For the text-containing cell, return its midpoint in [X, Y] coordinate format. 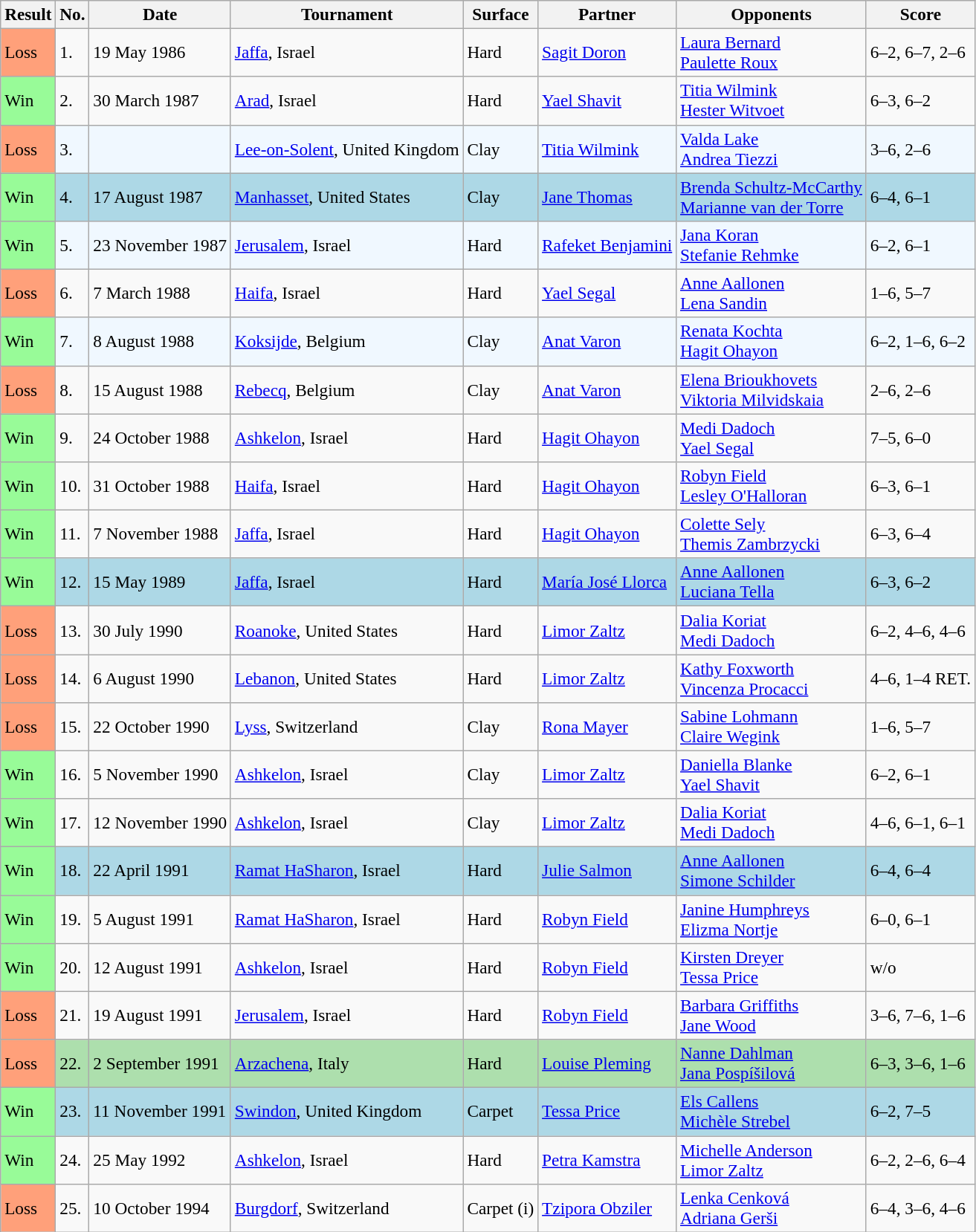
23. [73, 1112]
Result [28, 14]
Carpet (i) [501, 1208]
19 May 1986 [160, 52]
11. [73, 534]
Tournament [346, 14]
23 November 1987 [160, 245]
Els Callens Michèle Strebel [772, 1112]
Score [920, 14]
Roanoke, United States [346, 630]
31 October 1988 [160, 486]
w/o [920, 967]
9. [73, 437]
2. [73, 101]
7 March 1988 [160, 293]
Jane Thomas [607, 196]
Lenka Cenková Adriana Gerši [772, 1208]
Rafeket Benjamini [607, 245]
Sabine Lohmann Claire Wegink [772, 727]
14. [73, 678]
Swindon, United Kingdom [346, 1112]
Anne Aallonen Lena Sandin [772, 293]
6. [73, 293]
3. [73, 149]
6–0, 6–1 [920, 918]
Michelle Anderson Limor Zaltz [772, 1159]
Lyss, Switzerland [346, 727]
22. [73, 1063]
3–6, 2–6 [920, 149]
1. [73, 52]
6–3, 3–6, 1–6 [920, 1063]
13. [73, 630]
6–2, 1–6, 6–2 [920, 342]
Yael Shavit [607, 101]
22 October 1990 [160, 727]
6–4, 6–1 [920, 196]
6–2, 4–6, 4–6 [920, 630]
Renata Kochta Hagit Ohayon [772, 342]
Anne Aallonen Simone Schilder [772, 871]
Nanne Dahlman Jana Pospíšilová [772, 1063]
5. [73, 245]
Daniella Blanke Yael Shavit [772, 774]
4–6, 1–4 RET. [920, 678]
20. [73, 967]
Titia Wilmink Hester Witvoet [772, 101]
6–2, 6–7, 2–6 [920, 52]
30 July 1990 [160, 630]
6–3, 6–1 [920, 486]
12. [73, 583]
5 August 1991 [160, 918]
Colette Sely Themis Zambrzycki [772, 534]
Arzachena, Italy [346, 1063]
19 August 1991 [160, 1015]
Janine Humphreys Elizma Nortje [772, 918]
Barbara Griffiths Jane Wood [772, 1015]
Valda Lake Andrea Tiezzi [772, 149]
24. [73, 1159]
Manhasset, United States [346, 196]
Louise Pleming [607, 1063]
Opponents [772, 14]
4. [73, 196]
Julie Salmon [607, 871]
Robyn Field Lesley O'Halloran [772, 486]
Lee-on-Solent, United Kingdom [346, 149]
2–6, 2–6 [920, 389]
Kirsten Dreyer Tessa Price [772, 967]
12 August 1991 [160, 967]
25. [73, 1208]
Surface [501, 14]
3–6, 7–6, 1–6 [920, 1015]
Laura Bernard Paulette Roux [772, 52]
6–2, 2–6, 6–4 [920, 1159]
4–6, 6–1, 6–1 [920, 823]
7 November 1988 [160, 534]
Titia Wilmink [607, 149]
Lebanon, United States [346, 678]
Tessa Price [607, 1112]
Medi Dadoch Yael Segal [772, 437]
24 October 1988 [160, 437]
17 August 1987 [160, 196]
Partner [607, 14]
6–4, 6–4 [920, 871]
No. [73, 14]
Koksijde, Belgium [346, 342]
7. [73, 342]
12 November 1990 [160, 823]
10 October 1994 [160, 1208]
Burgdorf, Switzerland [346, 1208]
Carpet [501, 1112]
18. [73, 871]
10. [73, 486]
Brenda Schultz-McCarthy Marianne van der Torre [772, 196]
8 August 1988 [160, 342]
15 May 1989 [160, 583]
Petra Kamstra [607, 1159]
Date [160, 14]
11 November 1991 [160, 1112]
2 September 1991 [160, 1063]
María José Llorca [607, 583]
7–5, 6–0 [920, 437]
Yael Segal [607, 293]
17. [73, 823]
5 November 1990 [160, 774]
Tzipora Obziler [607, 1208]
Arad, Israel [346, 101]
Rebecq, Belgium [346, 389]
15 August 1988 [160, 389]
22 April 1991 [160, 871]
Kathy Foxworth Vincenza Procacci [772, 678]
Elena Brioukhovets Viktoria Milvidskaia [772, 389]
8. [73, 389]
6–2, 7–5 [920, 1112]
25 May 1992 [160, 1159]
Anne Aallonen Luciana Tella [772, 583]
15. [73, 727]
Rona Mayer [607, 727]
6 August 1990 [160, 678]
6–3, 6–4 [920, 534]
21. [73, 1015]
6–4, 3–6, 4–6 [920, 1208]
Jana Koran Stefanie Rehmke [772, 245]
19. [73, 918]
16. [73, 774]
30 March 1987 [160, 101]
Sagit Doron [607, 52]
